Provide the [X, Y] coordinate of the cell's center where the given text is located.  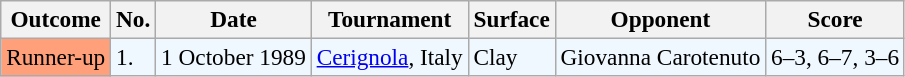
Outcome [56, 19]
Runner-up [56, 57]
1 October 1989 [234, 57]
Tournament [390, 19]
Score [836, 19]
Giovanna Carotenuto [660, 57]
Cerignola, Italy [390, 57]
Date [234, 19]
1. [134, 57]
6–3, 6–7, 3–6 [836, 57]
Opponent [660, 19]
Clay [512, 57]
No. [134, 19]
Surface [512, 19]
